Return (X, Y) of the center of cell containing provided text 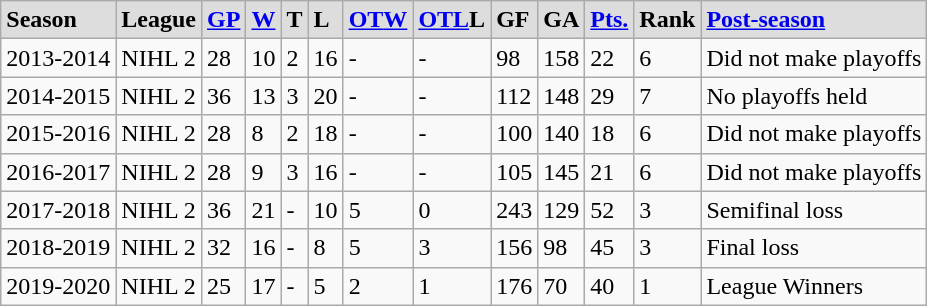
OTLL (452, 20)
2017-2018 (58, 210)
T (294, 20)
No playoffs held (814, 96)
7 (668, 96)
156 (514, 248)
140 (562, 134)
Semifinal loss (814, 210)
243 (514, 210)
Rank (668, 20)
70 (562, 286)
0 (452, 210)
9 (264, 172)
25 (224, 286)
17 (264, 286)
League (159, 20)
29 (610, 96)
Post-season (814, 20)
2013-2014 (58, 58)
L (326, 20)
OTW (378, 20)
20 (326, 96)
13 (264, 96)
176 (514, 286)
GA (562, 20)
100 (514, 134)
158 (562, 58)
2014-2015 (58, 96)
GF (514, 20)
45 (610, 248)
32 (224, 248)
129 (562, 210)
112 (514, 96)
145 (562, 172)
Pts. (610, 20)
2016-2017 (58, 172)
52 (610, 210)
22 (610, 58)
148 (562, 96)
GP (224, 20)
2015-2016 (58, 134)
105 (514, 172)
Final loss (814, 248)
League Winners (814, 286)
2019-2020 (58, 286)
2018-2019 (58, 248)
W (264, 20)
Season (58, 20)
40 (610, 286)
